Capture the cell that displays the provided text and extract its [X, Y] central coordinate. 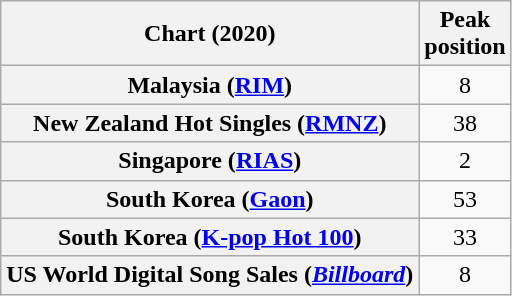
Peakposition [465, 34]
South Korea (Gaon) [210, 199]
Malaysia (RIM) [210, 85]
New Zealand Hot Singles (RMNZ) [210, 123]
53 [465, 199]
33 [465, 237]
Singapore (RIAS) [210, 161]
US World Digital Song Sales (Billboard) [210, 275]
South Korea (K-pop Hot 100) [210, 237]
38 [465, 123]
2 [465, 161]
Chart (2020) [210, 34]
